Return [X, Y] of the center of cell containing provided text 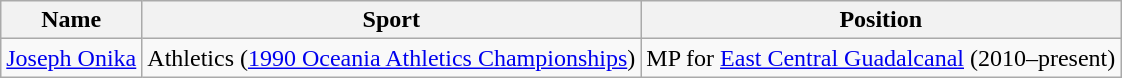
Joseph Onika [72, 58]
MP for East Central Guadalcanal (2010–present) [881, 58]
Name [72, 20]
Sport [392, 20]
Position [881, 20]
Athletics (1990 Oceania Athletics Championships) [392, 58]
